Provide the [x, y] coordinate of the cell's center where the given text is located.  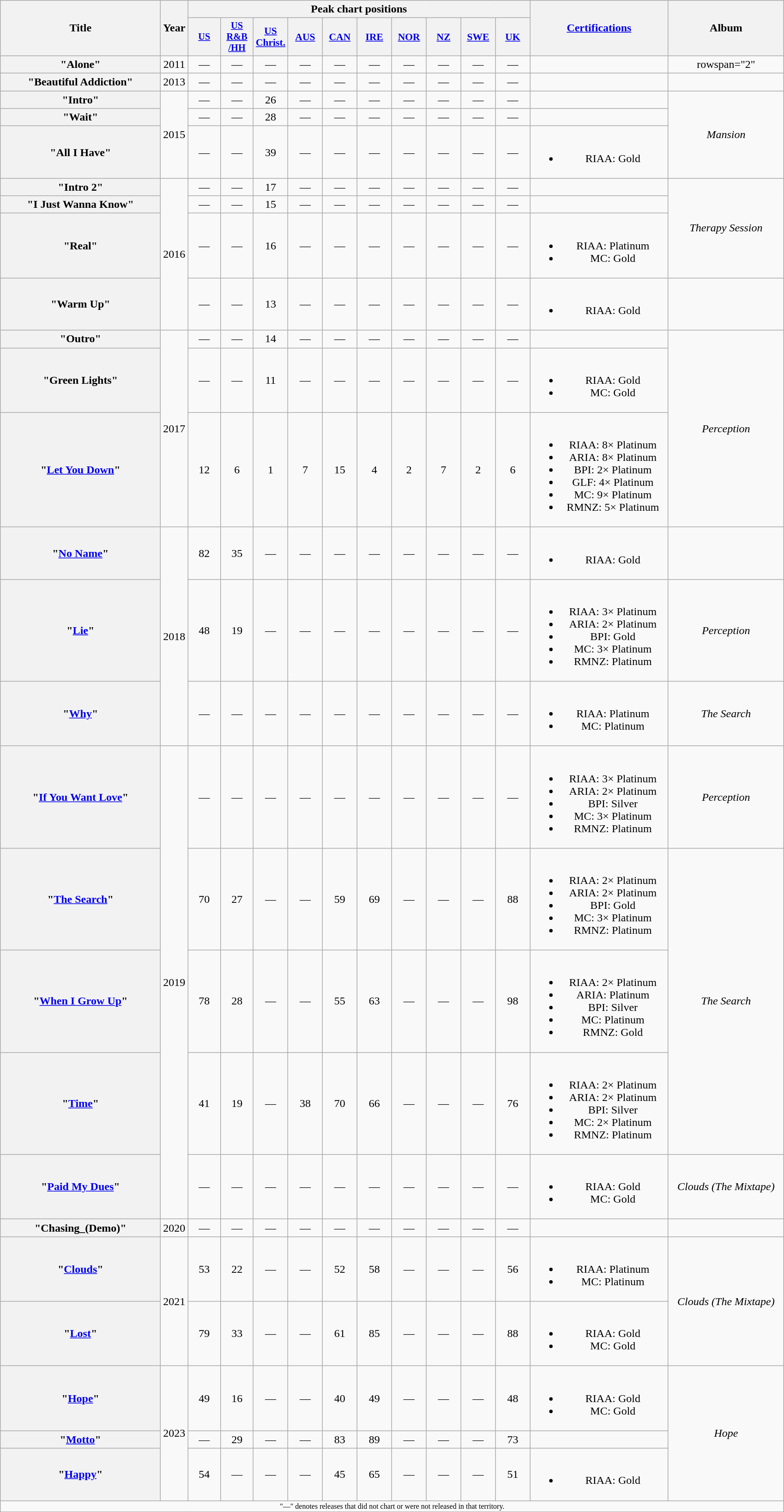
13 [271, 304]
USChrist. [271, 37]
61 [340, 1334]
Peak chart positions [359, 9]
"Beautiful Addiction" [80, 82]
89 [374, 1439]
IRE [374, 37]
"Wait" [80, 117]
41 [204, 1104]
RIAA: 3× PlatinumARIA: 2× PlatinumBPI: GoldMC: 3× PlatinumRMNZ: Platinum [599, 630]
rowspan="2" [726, 64]
Certifications [599, 28]
65 [374, 1474]
"Hope" [80, 1398]
RIAA: PlatinumMC: Gold [599, 246]
Year [175, 28]
22 [237, 1269]
AUS [305, 37]
2019 [175, 982]
USR&B/HH [237, 37]
29 [237, 1439]
"Green Lights" [80, 380]
2020 [175, 1228]
"I Just Wanna Know" [80, 205]
"Let You Down" [80, 470]
"Outro" [80, 339]
"Lie" [80, 630]
69 [374, 899]
"Warm Up" [80, 304]
38 [305, 1104]
76 [513, 1104]
2017 [175, 429]
"When I Grow Up" [80, 1001]
55 [340, 1001]
79 [204, 1334]
26 [271, 100]
"Time" [80, 1104]
14 [271, 339]
"All I Have" [80, 152]
17 [271, 187]
52 [340, 1269]
"The Search" [80, 899]
"Real" [80, 246]
2018 [175, 636]
RIAA: 8× PlatinumARIA: 8× PlatinumBPI: 2× PlatinumGLF: 4× PlatinumMC: 9× PlatinumRMNZ: 5× Platinum [599, 470]
RIAA: 2× PlatinumARIA: PlatinumBPI: SilverMC: PlatinumRMNZ: Gold [599, 1001]
US [204, 37]
SWE [478, 37]
"Lost" [80, 1334]
56 [513, 1269]
"Happy" [80, 1474]
Hope [726, 1433]
"Chasing_(Demo)" [80, 1228]
2021 [175, 1301]
"Intro" [80, 100]
82 [204, 553]
"Motto" [80, 1439]
2023 [175, 1433]
"—" denotes releases that did not chart or were not released in that territory. [392, 1506]
78 [204, 1001]
2015 [175, 135]
"Clouds" [80, 1269]
2013 [175, 82]
45 [340, 1474]
CAN [340, 37]
1 [271, 470]
59 [340, 899]
RIAA: 2× PlatinumARIA: 2× PlatinumBPI: GoldMC: 3× PlatinumRMNZ: Platinum [599, 899]
63 [374, 1001]
27 [237, 899]
"Why" [80, 714]
35 [237, 553]
"Intro 2" [80, 187]
Album [726, 28]
RIAA: 3× PlatinumARIA: 2× PlatinumBPI: SilverMC: 3× PlatinumRMNZ: Platinum [599, 797]
85 [374, 1334]
Therapy Session [726, 228]
98 [513, 1001]
"Paid My Dues" [80, 1187]
"Alone" [80, 64]
4 [374, 470]
33 [237, 1334]
UK [513, 37]
RIAA: 2× PlatinumARIA: 2× PlatinumBPI: SilverMC: 2× PlatinumRMNZ: Platinum [599, 1104]
2016 [175, 254]
73 [513, 1439]
51 [513, 1474]
58 [374, 1269]
Title [80, 28]
"No Name" [80, 553]
12 [204, 470]
NOR [409, 37]
54 [204, 1474]
Mansion [726, 135]
39 [271, 152]
66 [374, 1104]
NZ [443, 37]
53 [204, 1269]
11 [271, 380]
40 [340, 1398]
83 [340, 1439]
"If You Want Love" [80, 797]
2011 [175, 64]
